Return [X, Y] of the center of cell containing provided text 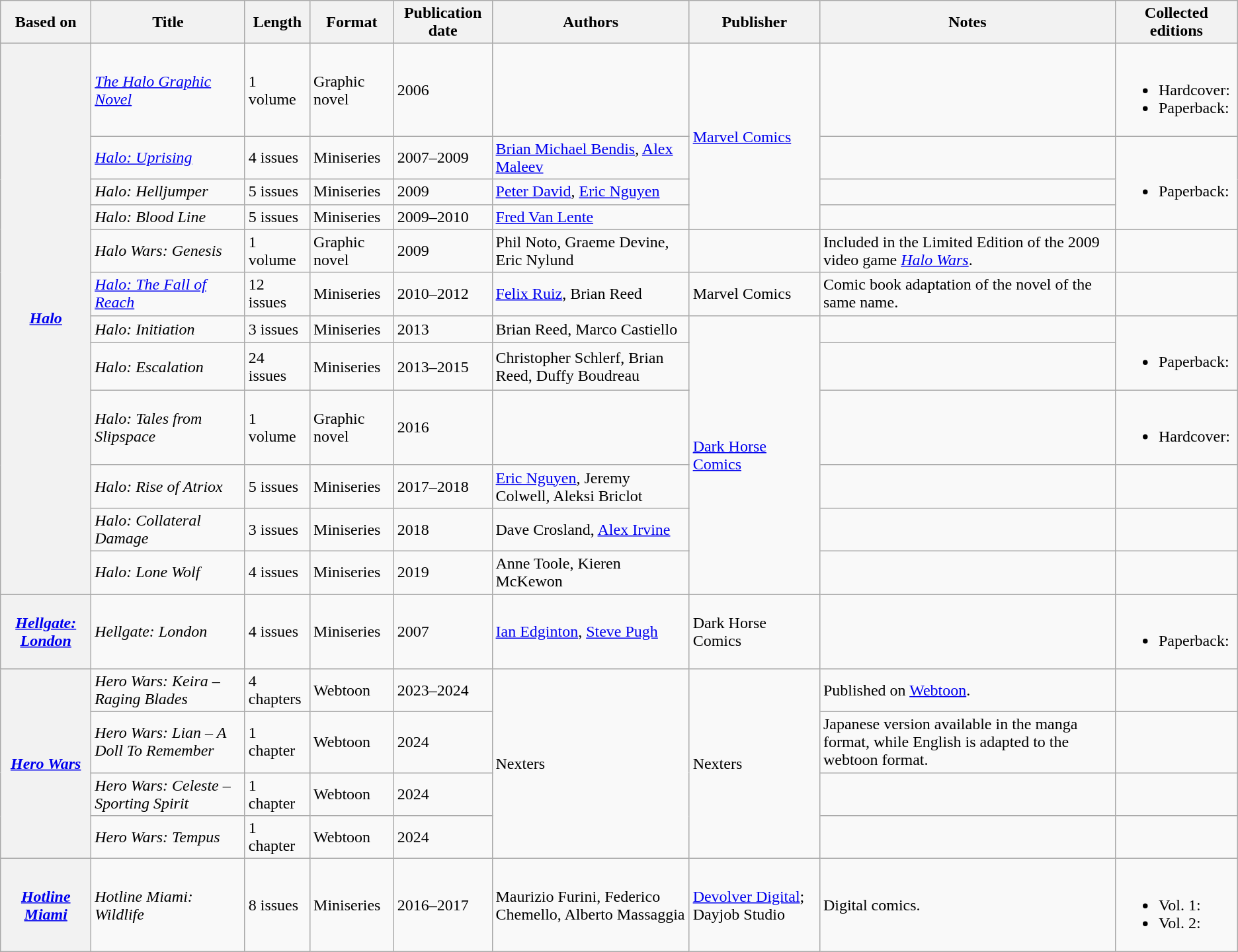
4 chapters [277, 690]
Halo Wars: Genesis [168, 251]
Hero Wars: Tempus [168, 837]
Based on [46, 22]
Anne Toole, Kieren McKewon [591, 573]
2006 [443, 90]
Halo: Collateral Damage [168, 529]
Hardcover: [1176, 427]
8 issues [277, 905]
Halo: Lone Wolf [168, 573]
Included in the Limited Edition of the 2009 video game Halo Wars. [967, 251]
Peter David, Eric Nguyen [591, 192]
2023–2024 [443, 690]
2016 [443, 427]
Publisher [754, 22]
Format [352, 22]
Comic book adaptation of the novel of the same name. [967, 294]
Publication date [443, 22]
Collected editions [1176, 22]
Brian Michael Bendis, Alex Maleev [591, 157]
Hero Wars [46, 764]
Ian Edginton, Steve Pugh [591, 631]
2018 [443, 529]
2016–2017 [443, 905]
Halo: Tales from Slipspace [168, 427]
Felix Ruiz, Brian Reed [591, 294]
Hero Wars: Celeste – Sporting Spirit [168, 795]
2013 [443, 329]
Vol. 1: Vol. 2: [1176, 905]
Halo: The Fall of Reach [168, 294]
2007 [443, 631]
Notes [967, 22]
Brian Reed, Marco Castiello [591, 329]
Hero Wars: Lian – A Doll To Remember [168, 742]
Halo: Blood Line [168, 217]
Christopher Schlerf, Brian Reed, Duffy Boudreau [591, 366]
Maurizio Furini, Federico Chemello, Alberto Massaggia [591, 905]
Hotline Miami [46, 905]
Halo: Helljumper [168, 192]
Hardcover: Paperback: [1176, 90]
Halo: Uprising [168, 157]
Halo: Rise of Atriox [168, 487]
Digital comics. [967, 905]
Length [277, 22]
Phil Noto, Graeme Devine, Eric Nylund [591, 251]
Dave Crosland, Alex Irvine [591, 529]
Halo: Initiation [168, 329]
Authors [591, 22]
Devolver Digital; Dayjob Studio [754, 905]
Fred Van Lente [591, 217]
Halo: Escalation [168, 366]
Hero Wars: Keira – Raging Blades [168, 690]
2017–2018 [443, 487]
2019 [443, 573]
2009–2010 [443, 217]
2010–2012 [443, 294]
24 issues [277, 366]
Japanese version available in the manga format, while English is adapted to the webtoon format. [967, 742]
Eric Nguyen, Jeremy Colwell, Aleksi Briclot [591, 487]
12 issues [277, 294]
Hotline Miami: Wildlife [168, 905]
2007–2009 [443, 157]
Title [168, 22]
Halo [46, 319]
2013–2015 [443, 366]
The Halo Graphic Novel [168, 90]
Published on Webtoon. [967, 690]
